Scan for the cell matching the given text and deliver its [X, Y] coordinate at center. 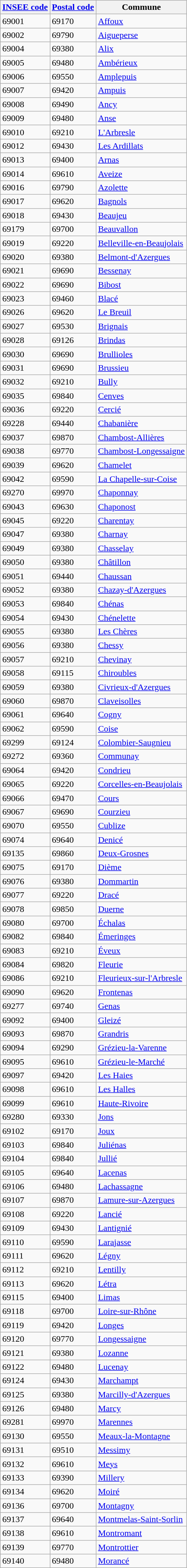
69004 [25, 49]
69108 [25, 1214]
Bibost [141, 285]
69820 [73, 964]
69330 [73, 1117]
Marcy [141, 1408]
69281 [25, 1422]
Haute-Rivoire [141, 1103]
Juliénas [141, 1145]
69112 [25, 1269]
69049 [25, 548]
Montrottier [141, 1547]
69031 [25, 368]
69053 [25, 604]
Belleville-en-Beaujolais [141, 243]
69139 [25, 1547]
69062 [25, 729]
Le Breuil [141, 312]
69530 [73, 326]
Alix [141, 49]
69005 [25, 63]
69118 [25, 1311]
69131 [25, 1450]
69098 [25, 1089]
Dracé [141, 895]
Marennes [141, 1422]
69136 [25, 1506]
Chaussan [141, 576]
Grézieu-la-Varenne [141, 1048]
Dième [141, 867]
69099 [25, 1103]
69107 [25, 1200]
Montromant [141, 1533]
Chiroubles [141, 673]
69360 [73, 756]
Meys [141, 1464]
Duerne [141, 909]
69510 [73, 1450]
Ampuis [141, 90]
INSEE code [25, 7]
69470 [73, 798]
Lamure-sur-Azergues [141, 1200]
69111 [25, 1256]
69042 [25, 479]
Deux-Grosnes [141, 854]
Montagny [141, 1506]
69032 [25, 382]
69122 [25, 1367]
69026 [25, 312]
Commune [141, 7]
Communay [141, 756]
69299 [25, 742]
69047 [25, 534]
69014 [25, 174]
Belmont-d'Azergues [141, 257]
69043 [25, 507]
Les Ardillats [141, 146]
69138 [25, 1533]
69066 [25, 798]
L'Arbresle [141, 132]
69125 [25, 1395]
69270 [25, 493]
Genas [141, 1006]
Chambost-Allières [141, 437]
69010 [25, 132]
Coise [141, 729]
69008 [25, 104]
69135 [25, 854]
69016 [25, 188]
Les Chères [141, 632]
69102 [25, 1131]
Chabanière [141, 424]
69109 [25, 1228]
69130 [25, 1436]
Grézieu-le-Marché [141, 1062]
69097 [25, 1076]
Bully [141, 382]
69103 [25, 1145]
69045 [25, 520]
Condrieu [141, 770]
Brullioles [141, 354]
69070 [25, 826]
Lozanne [141, 1353]
69077 [25, 895]
Lucenay [141, 1367]
Jons [141, 1117]
Amplepuis [141, 77]
69390 [73, 1478]
69137 [25, 1520]
69038 [25, 451]
69017 [25, 202]
Claveisolles [141, 701]
69133 [25, 1478]
69740 [73, 1006]
Beaujeu [141, 215]
69007 [25, 90]
Morancé [141, 1561]
69039 [25, 465]
Millery [141, 1478]
Lachassagne [141, 1186]
Beauvallon [141, 229]
Fleurie [141, 964]
69280 [25, 1117]
69021 [25, 271]
Grandris [141, 1034]
69064 [25, 770]
69277 [25, 1006]
Lancié [141, 1214]
Marcilly-d'Azergues [141, 1395]
Aveize [141, 174]
Marchampt [141, 1381]
Chazay-d'Azergues [141, 590]
69037 [25, 437]
69095 [25, 1062]
Létra [141, 1283]
Chénelette [141, 618]
Larajasse [141, 1242]
Anse [141, 118]
69052 [25, 590]
69020 [25, 257]
Émeringes [141, 937]
69228 [25, 424]
69028 [25, 340]
Brindas [141, 340]
Cours [141, 798]
Gleizé [141, 1020]
69027 [25, 326]
Cublize [141, 826]
Brignais [141, 326]
Châtillon [141, 562]
69019 [25, 243]
Fleurieux-sur-l'Arbresle [141, 978]
Longes [141, 1325]
69057 [25, 659]
Lentilly [141, 1269]
Cercié [141, 410]
69058 [25, 673]
Jullié [141, 1159]
69012 [25, 146]
Messimy [141, 1450]
Chessy [141, 645]
69001 [25, 21]
69050 [25, 562]
Azolette [141, 188]
Chénas [141, 604]
Courzieu [141, 812]
Échalas [141, 923]
69490 [73, 104]
Brussieu [141, 368]
Chasselay [141, 548]
69272 [25, 756]
69094 [25, 1048]
69140 [25, 1561]
69067 [25, 812]
69460 [73, 299]
69074 [25, 839]
69093 [25, 1034]
Corcelles-en-Beaujolais [141, 784]
69092 [25, 1020]
69113 [25, 1283]
Bessenay [141, 271]
Dommartin [141, 881]
69630 [73, 507]
Légny [141, 1256]
69105 [25, 1173]
69083 [25, 951]
Chaponnay [141, 493]
Joux [141, 1131]
69065 [25, 784]
69060 [25, 701]
69120 [25, 1339]
Lacenas [141, 1173]
69860 [73, 854]
69132 [25, 1464]
Cogny [141, 715]
69179 [25, 229]
Affoux [141, 21]
Ancy [141, 104]
Chambost-Longessaigne [141, 451]
69009 [25, 118]
69055 [25, 632]
Éveux [141, 951]
Charnay [141, 534]
69023 [25, 299]
69022 [25, 285]
69119 [25, 1325]
69006 [25, 77]
69106 [25, 1186]
Frontenas [141, 992]
69054 [25, 618]
69018 [25, 215]
69036 [25, 410]
Chaponost [141, 507]
Blacé [141, 299]
Montmelas-Saint-Sorlin [141, 1520]
69075 [25, 867]
69035 [25, 395]
Longessaigne [141, 1339]
La Chapelle-sur-Coise [141, 479]
69084 [25, 964]
Denicé [141, 839]
69290 [73, 1048]
69078 [25, 909]
Arnas [141, 160]
69850 [73, 909]
Limas [141, 1298]
69030 [25, 354]
69059 [25, 687]
69121 [25, 1353]
Charentay [141, 520]
69134 [25, 1491]
Aigueperse [141, 35]
Colombier-Saugnieu [141, 742]
Chevinay [141, 659]
69110 [25, 1242]
Postal code [73, 7]
Loire-sur-Rhône [141, 1311]
Meaux-la-Montagne [141, 1436]
Les Haies [141, 1076]
69082 [25, 937]
69061 [25, 715]
69002 [25, 35]
69090 [25, 992]
69056 [25, 645]
Ambérieux [141, 63]
Cenves [141, 395]
69080 [25, 923]
Lantignié [141, 1228]
Civrieux-d'Azergues [141, 687]
Bagnols [141, 202]
69086 [25, 978]
69051 [25, 576]
Moiré [141, 1491]
Chamelet [141, 465]
69104 [25, 1159]
Les Halles [141, 1089]
69013 [25, 160]
69076 [25, 881]
